Pinpoint the cell where the given text exists, returning its [X, Y] midpoint coordinate. 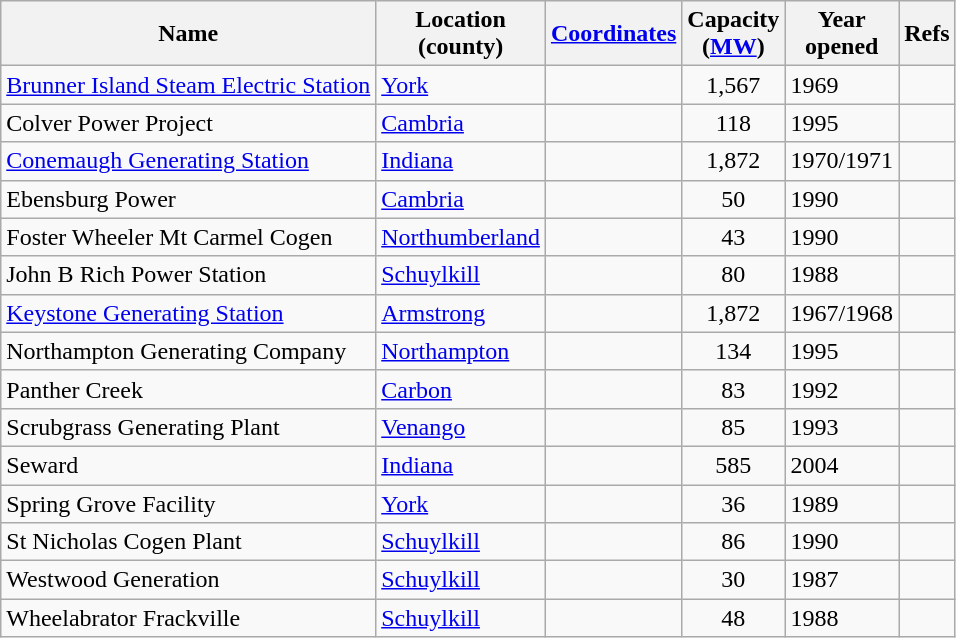
Foster Wheeler Mt Carmel Cogen [188, 237]
1969 [842, 85]
Name [188, 34]
Yearopened [842, 34]
Carbon [461, 389]
80 [734, 275]
Northumberland [461, 237]
86 [734, 542]
30 [734, 580]
1993 [842, 427]
Westwood Generation [188, 580]
Northampton Generating Company [188, 351]
Spring Grove Facility [188, 503]
36 [734, 503]
585 [734, 465]
Coordinates [613, 34]
1970/1971 [842, 161]
1,567 [734, 85]
Armstrong [461, 313]
50 [734, 199]
Refs [927, 34]
43 [734, 237]
Colver Power Project [188, 123]
Brunner Island Steam Electric Station [188, 85]
Northampton [461, 351]
2004 [842, 465]
1989 [842, 503]
118 [734, 123]
134 [734, 351]
83 [734, 389]
John B Rich Power Station [188, 275]
Keystone Generating Station [188, 313]
1987 [842, 580]
Panther Creek [188, 389]
Capacity(MW) [734, 34]
1992 [842, 389]
Venango [461, 427]
1967/1968 [842, 313]
Seward [188, 465]
St Nicholas Cogen Plant [188, 542]
Conemaugh Generating Station [188, 161]
85 [734, 427]
48 [734, 618]
Ebensburg Power [188, 199]
Scrubgrass Generating Plant [188, 427]
Wheelabrator Frackville [188, 618]
Location(county) [461, 34]
